Identify which cell holds the provided text, then report its (x, y) central coordinate. 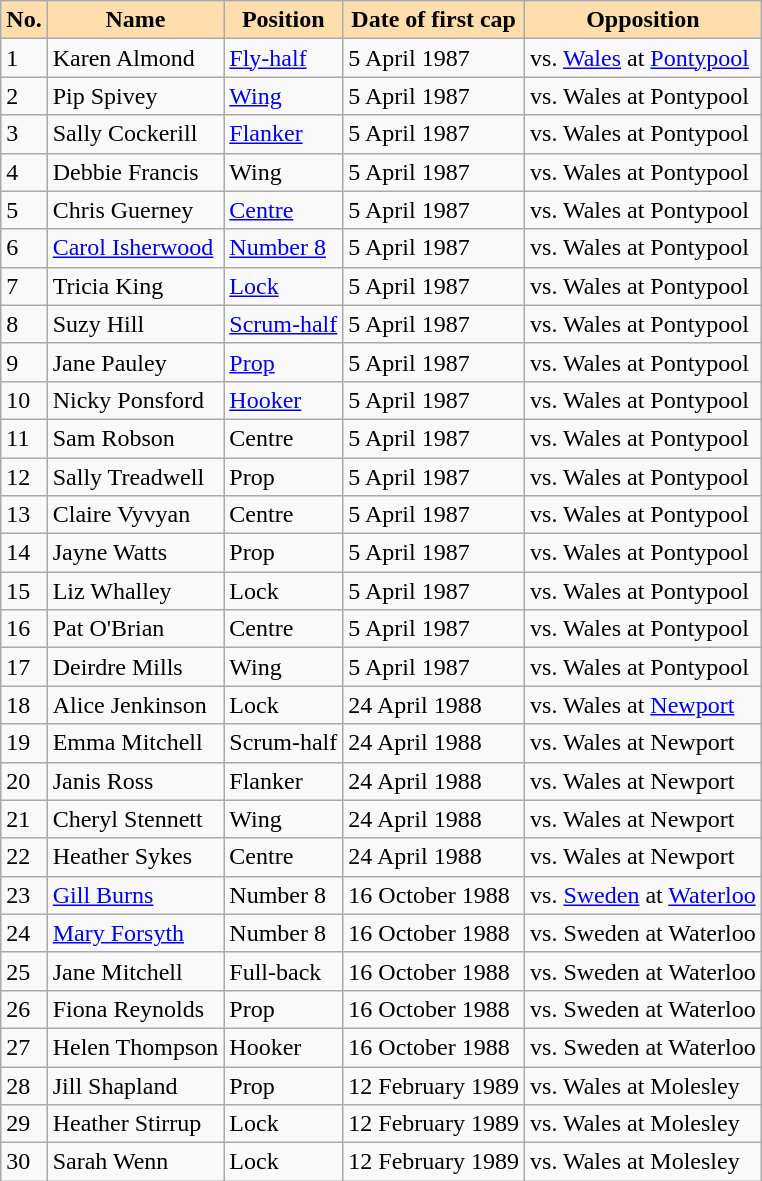
Jane Pauley (136, 362)
9 (24, 362)
Sally Treadwell (136, 477)
24 (24, 933)
Fiona Reynolds (136, 1009)
Sam Robson (136, 438)
12 (24, 477)
Name (136, 20)
Heather Stirrup (136, 1124)
Full-back (284, 971)
Fly-half (284, 58)
16 (24, 629)
Deirdre Mills (136, 667)
Date of first cap (434, 20)
3 (24, 134)
25 (24, 971)
Carol Isherwood (136, 248)
Sarah Wenn (136, 1162)
Heather Sykes (136, 857)
Jayne Watts (136, 553)
Jill Shapland (136, 1085)
8 (24, 324)
Chris Guerney (136, 210)
Position (284, 20)
Liz Whalley (136, 591)
Alice Jenkinson (136, 705)
Gill Burns (136, 895)
Debbie Francis (136, 172)
11 (24, 438)
Pip Spivey (136, 96)
Opposition (644, 20)
No. (24, 20)
4 (24, 172)
Helen Thompson (136, 1047)
Cheryl Stennett (136, 819)
Emma Mitchell (136, 743)
20 (24, 781)
Claire Vyvyan (136, 515)
21 (24, 819)
13 (24, 515)
26 (24, 1009)
30 (24, 1162)
Pat O'Brian (136, 629)
Tricia King (136, 286)
7 (24, 286)
1 (24, 58)
27 (24, 1047)
6 (24, 248)
Jane Mitchell (136, 971)
Mary Forsyth (136, 933)
Nicky Ponsford (136, 400)
19 (24, 743)
29 (24, 1124)
17 (24, 667)
10 (24, 400)
Janis Ross (136, 781)
Suzy Hill (136, 324)
Sally Cockerill (136, 134)
14 (24, 553)
Karen Almond (136, 58)
23 (24, 895)
15 (24, 591)
5 (24, 210)
2 (24, 96)
18 (24, 705)
22 (24, 857)
28 (24, 1085)
